Detect which cell encompasses the target text, then output its [X, Y] center coordinate. 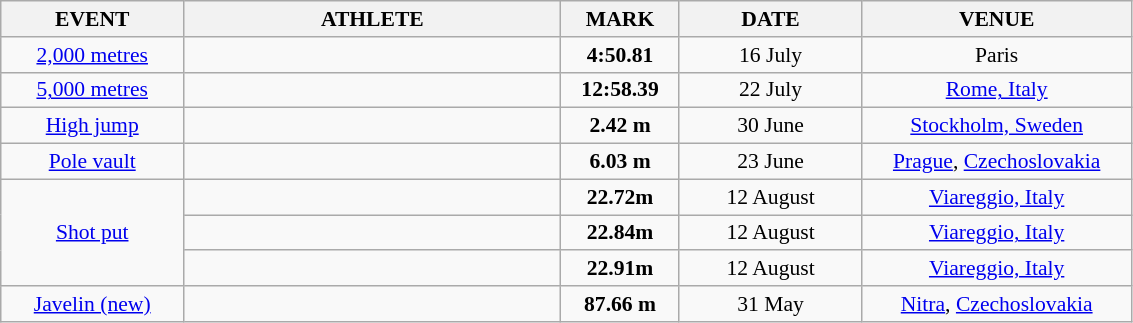
22.72m [620, 197]
22 July [770, 90]
MARK [620, 19]
Pole vault [92, 162]
6.03 m [620, 162]
2.42 m [620, 126]
Javelin (new) [92, 304]
Stockholm, Sweden [996, 126]
VENUE [996, 19]
DATE [770, 19]
12:58.39 [620, 90]
Paris [996, 55]
22.84m [620, 233]
2,000 metres [92, 55]
Shot put [92, 232]
87.66 m [620, 304]
Prague, Czechoslovakia [996, 162]
EVENT [92, 19]
5,000 metres [92, 90]
Rome, Italy [996, 90]
Nitra, Czechoslovakia [996, 304]
31 May [770, 304]
23 June [770, 162]
30 June [770, 126]
4:50.81 [620, 55]
22.91m [620, 269]
High jump [92, 126]
ATHLETE [372, 19]
16 July [770, 55]
